Output the [x, y] coordinate of the center of the cell containing the given text.  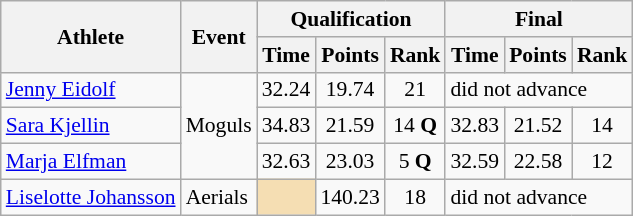
Athlete [91, 36]
34.83 [286, 126]
12 [602, 162]
Event [219, 36]
14 Q [416, 126]
23.03 [350, 162]
18 [416, 197]
5 Q [416, 162]
Jenny Eidolf [91, 90]
32.63 [286, 162]
Marja Elfman [91, 162]
Liselotte Johansson [91, 197]
32.83 [474, 126]
140.23 [350, 197]
Final [538, 19]
32.59 [474, 162]
Aerials [219, 197]
19.74 [350, 90]
21.52 [538, 126]
21.59 [350, 126]
22.58 [538, 162]
21 [416, 90]
14 [602, 126]
32.24 [286, 90]
Sara Kjellin [91, 126]
Moguls [219, 126]
Qualification [352, 19]
